Provide the (X, Y) coordinate of the cell's center where the given text is located.  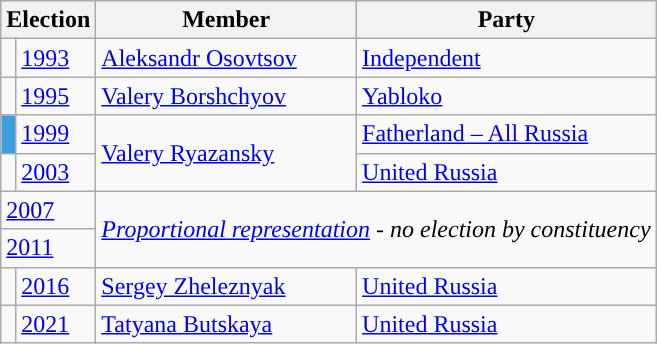
Independent (507, 58)
Valery Ryazansky (226, 153)
1993 (56, 58)
Yabloko (507, 96)
2011 (48, 248)
Member (226, 20)
Tatyana Butskaya (226, 324)
Sergey Zheleznyak (226, 286)
1995 (56, 96)
Valery Borshchyov (226, 96)
1999 (56, 134)
Proportional representation - no election by constituency (376, 229)
Party (507, 20)
Election (48, 20)
2003 (56, 172)
Fatherland – All Russia (507, 134)
2021 (56, 324)
2007 (48, 210)
Aleksandr Osovtsov (226, 58)
2016 (56, 286)
